Find where the given text appears and provide that cell's center as [x, y] coordinate. 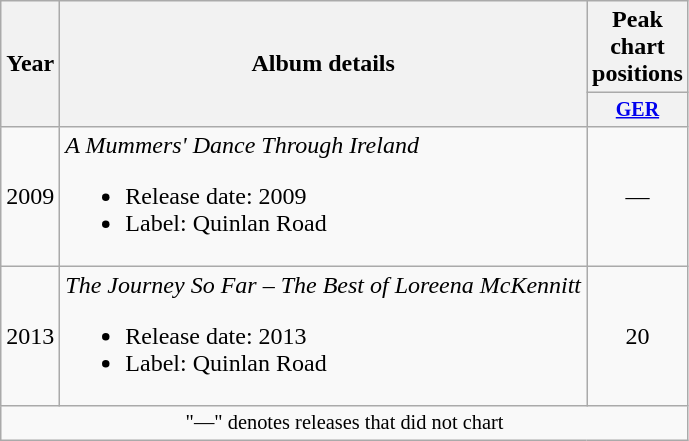
2013 [30, 336]
A Mummers' Dance Through IrelandRelease date: 2009Label: Quinlan Road [324, 196]
20 [638, 336]
The Journey So Far – The Best of Loreena McKennittRelease date: 2013Label: Quinlan Road [324, 336]
GER [638, 110]
"—" denotes releases that did not chart [345, 423]
Album details [324, 64]
Year [30, 64]
Peak chart positions [638, 47]
— [638, 196]
2009 [30, 196]
